Determine the [X, Y] coordinate at the center of the cell enclosing the given text.  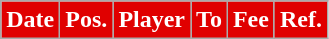
Date [30, 20]
Fee [250, 20]
Player [152, 20]
Ref. [300, 20]
Pos. [86, 20]
To [210, 20]
